Identify which cell holds the provided text, then report its [X, Y] central coordinate. 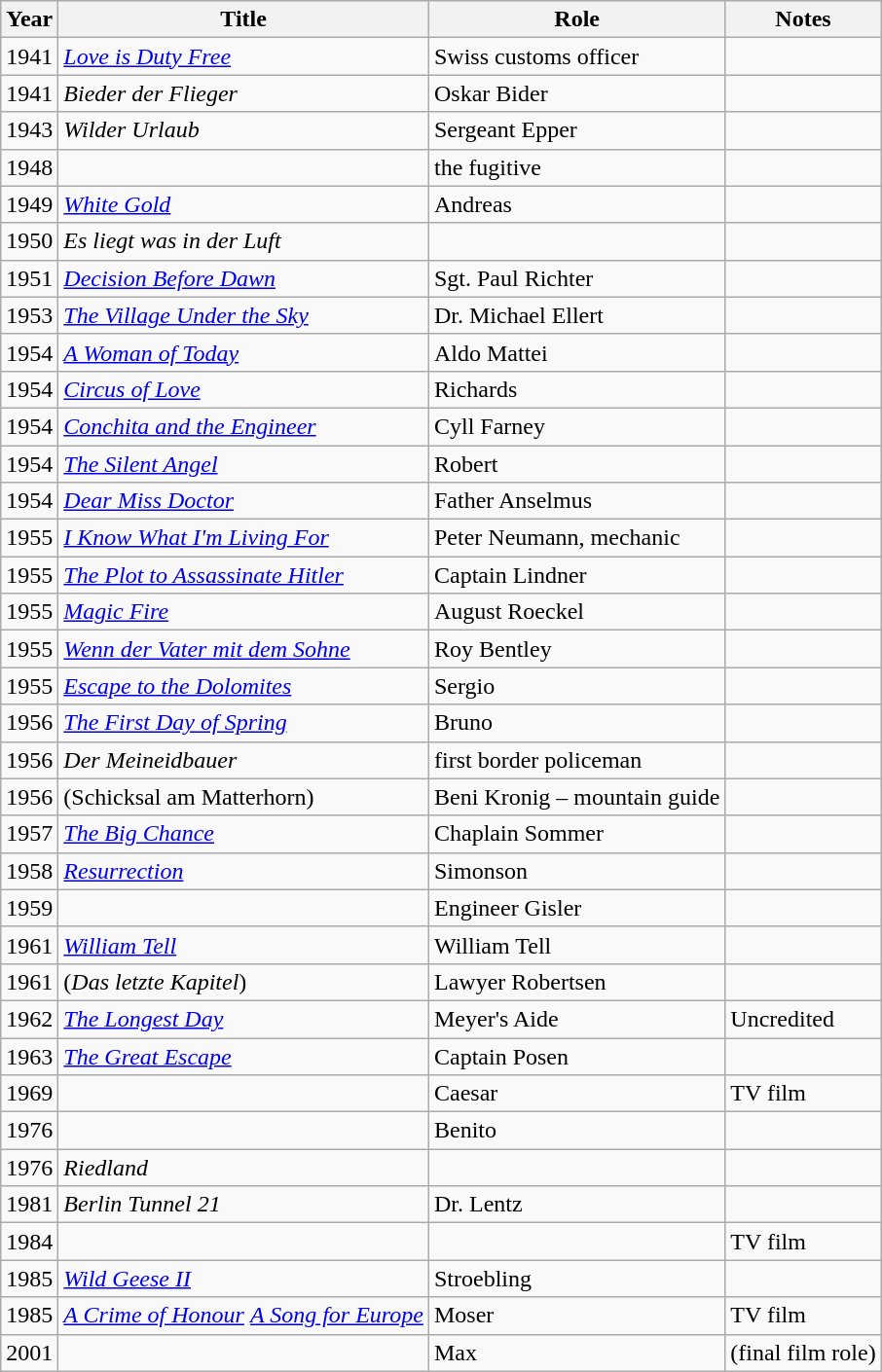
1950 [29, 241]
the fugitive [576, 167]
1963 [29, 1056]
Captain Lindner [576, 575]
(Das letzte Kapitel) [243, 982]
Wenn der Vater mit dem Sohne [243, 649]
1957 [29, 834]
Riedland [243, 1168]
Conchita and the Engineer [243, 426]
I Know What I'm Living For [243, 538]
Dr. Lentz [576, 1205]
Der Meineidbauer [243, 760]
1958 [29, 871]
Es liegt was in der Luft [243, 241]
Aldo Mattei [576, 352]
Sgt. Paul Richter [576, 278]
Role [576, 19]
1943 [29, 130]
White Gold [243, 204]
Bieder der Flieger [243, 93]
Escape to the Dolomites [243, 686]
Benito [576, 1131]
Circus of Love [243, 389]
(final film role) [803, 1353]
Sergio [576, 686]
Caesar [576, 1094]
1953 [29, 315]
1962 [29, 1019]
1969 [29, 1094]
Chaplain Sommer [576, 834]
1948 [29, 167]
The Big Chance [243, 834]
Magic Fire [243, 612]
Max [576, 1353]
Decision Before Dawn [243, 278]
Meyer's Aide [576, 1019]
Robert [576, 464]
Engineer Gisler [576, 908]
1981 [29, 1205]
Wilder Urlaub [243, 130]
Andreas [576, 204]
Wild Geese II [243, 1279]
The Village Under the Sky [243, 315]
Title [243, 19]
Peter Neumann, mechanic [576, 538]
Bruno [576, 723]
Uncredited [803, 1019]
Roy Bentley [576, 649]
Swiss customs officer [576, 56]
Stroebling [576, 1279]
Beni Kronig – mountain guide [576, 797]
Sergeant Epper [576, 130]
The Plot to Assassinate Hitler [243, 575]
Simonson [576, 871]
2001 [29, 1353]
Captain Posen [576, 1056]
The First Day of Spring [243, 723]
Dr. Michael Ellert [576, 315]
Year [29, 19]
August Roeckel [576, 612]
Notes [803, 19]
first border policeman [576, 760]
1984 [29, 1242]
Richards [576, 389]
Oskar Bider [576, 93]
A Crime of Honour A Song for Europe [243, 1316]
The Great Escape [243, 1056]
1959 [29, 908]
1949 [29, 204]
Love is Duty Free [243, 56]
The Silent Angel [243, 464]
Cyll Farney [576, 426]
A Woman of Today [243, 352]
(Schicksal am Matterhorn) [243, 797]
1951 [29, 278]
Lawyer Robertsen [576, 982]
Resurrection [243, 871]
The Longest Day [243, 1019]
Dear Miss Doctor [243, 501]
Moser [576, 1316]
Father Anselmus [576, 501]
Berlin Tunnel 21 [243, 1205]
